Provide the (X, Y) coordinate of the cell's center where the given text is located.  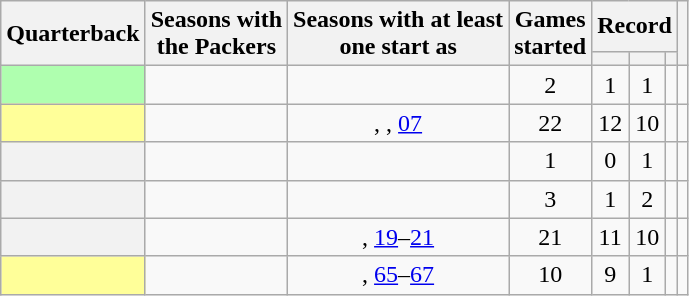
9 (610, 275)
11 (610, 237)
, 65–67 (398, 275)
Seasons with at leastone start as (398, 34)
Record (635, 26)
12 (610, 123)
Gamesstarted (550, 34)
3 (550, 199)
22 (550, 123)
0 (610, 161)
, , 07 (398, 123)
Quarterback (73, 34)
Seasons withthe Packers (216, 34)
21 (550, 237)
, 19–21 (398, 237)
